For the text-containing cell, return its midpoint in (x, y) coordinate format. 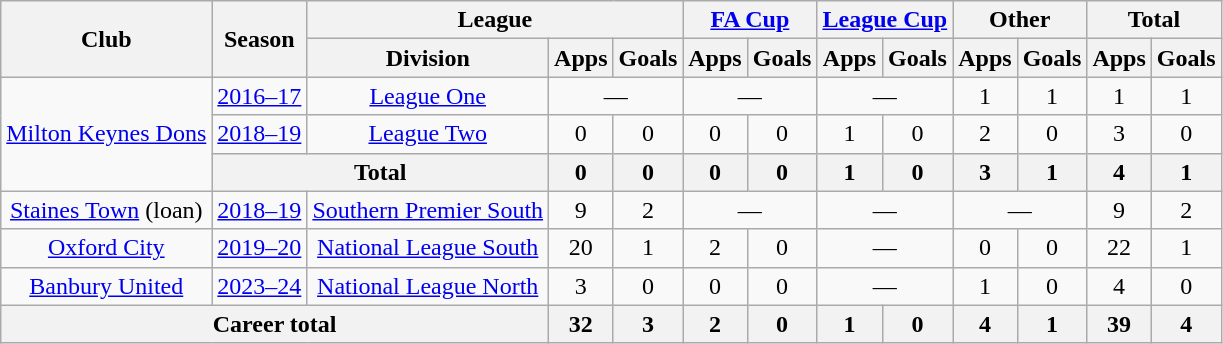
Milton Keynes Dons (106, 134)
Oxford City (106, 248)
39 (1119, 324)
Division (428, 58)
Season (260, 39)
National League North (428, 286)
National League South (428, 248)
Club (106, 39)
32 (581, 324)
2023–24 (260, 286)
22 (1119, 248)
Southern Premier South (428, 210)
2016–17 (260, 96)
20 (581, 248)
Staines Town (loan) (106, 210)
Banbury United (106, 286)
League Cup (885, 20)
League One (428, 96)
Other (1020, 20)
League Two (428, 134)
2019–20 (260, 248)
League (495, 20)
Career total (275, 324)
FA Cup (750, 20)
